Return [x, y] of the center of cell containing provided text 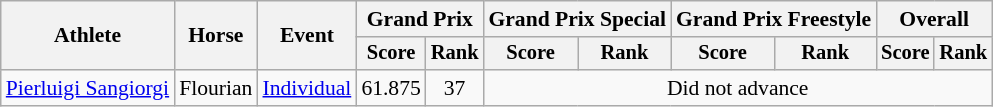
Horse [216, 36]
61.875 [390, 88]
Grand Prix [420, 19]
Flourian [216, 88]
Grand Prix Special [577, 19]
Did not advance [738, 88]
Athlete [88, 36]
Grand Prix Freestyle [774, 19]
Pierluigi Sangiorgi [88, 88]
Event [306, 36]
Individual [306, 88]
Overall [934, 19]
37 [455, 88]
